From the cell containing the given text, extract its center point as (X, Y) coordinate. 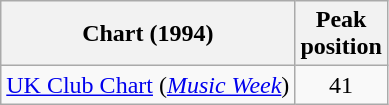
Peakposition (341, 34)
Chart (1994) (148, 34)
41 (341, 85)
UK Club Chart (Music Week) (148, 85)
